Extract the [x, y] coordinate from the center of the cell holding the provided text.  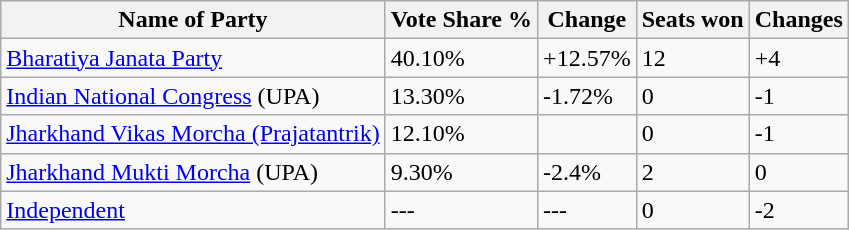
Indian National Congress (UPA) [193, 96]
Independent [193, 210]
Changes [798, 20]
-2.4% [588, 172]
12.10% [461, 134]
Bharatiya Janata Party [193, 58]
40.10% [461, 58]
2 [692, 172]
13.30% [461, 96]
+12.57% [588, 58]
Change [588, 20]
-1.72% [588, 96]
Vote Share % [461, 20]
9.30% [461, 172]
Seats won [692, 20]
Name of Party [193, 20]
+4 [798, 58]
12 [692, 58]
-2 [798, 210]
Jharkhand Vikas Morcha (Prajatantrik) [193, 134]
Jharkhand Mukti Morcha (UPA) [193, 172]
